From the cell containing the given text, extract its center point as (x, y) coordinate. 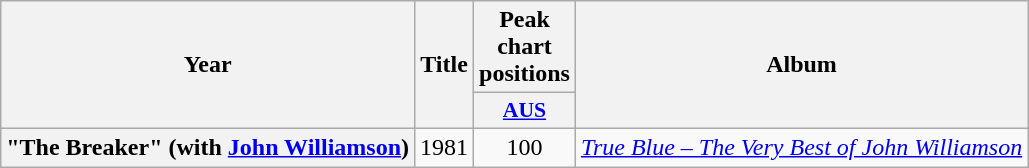
"The Breaker" (with John Williamson) (208, 147)
1981 (444, 147)
True Blue – The Very Best of John Williamson (801, 147)
AUS (525, 111)
Title (444, 65)
Peak chart positions (525, 47)
Year (208, 65)
Album (801, 65)
100 (525, 147)
